Output the [X, Y] coordinate of the center of the cell containing the given text.  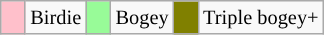
Triple bogey+ [260, 17]
Bogey [142, 17]
Birdie [56, 17]
